Extract the (x, y) coordinate from the center of the cell holding the provided text.  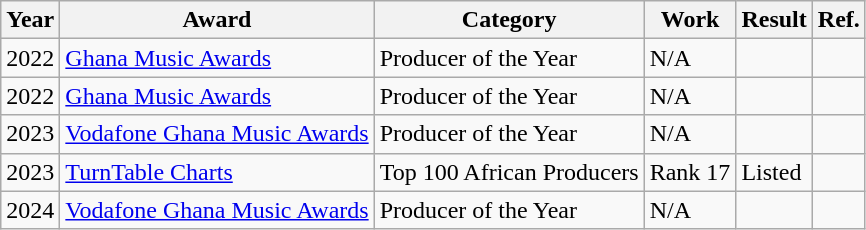
2024 (30, 210)
Ref. (838, 20)
Rank 17 (690, 172)
Work (690, 20)
Result (774, 20)
Top 100 African Producers (509, 172)
Award (217, 20)
Listed (774, 172)
TurnTable Charts (217, 172)
Category (509, 20)
Year (30, 20)
